Return (x, y) of the center of cell containing provided text 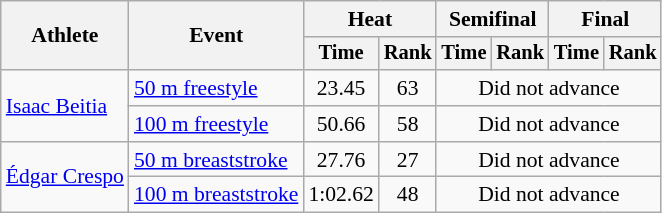
Athlete (65, 36)
Final (605, 19)
27 (408, 160)
63 (408, 88)
27.76 (340, 160)
50 m breaststroke (216, 160)
1:02.62 (340, 195)
Semifinal (492, 19)
50.66 (340, 124)
Heat (370, 19)
Isaac Beitia (65, 106)
Event (216, 36)
58 (408, 124)
100 m freestyle (216, 124)
23.45 (340, 88)
48 (408, 195)
100 m breaststroke (216, 195)
Édgar Crespo (65, 178)
50 m freestyle (216, 88)
